From the cell containing the given text, extract its center point as [X, Y] coordinate. 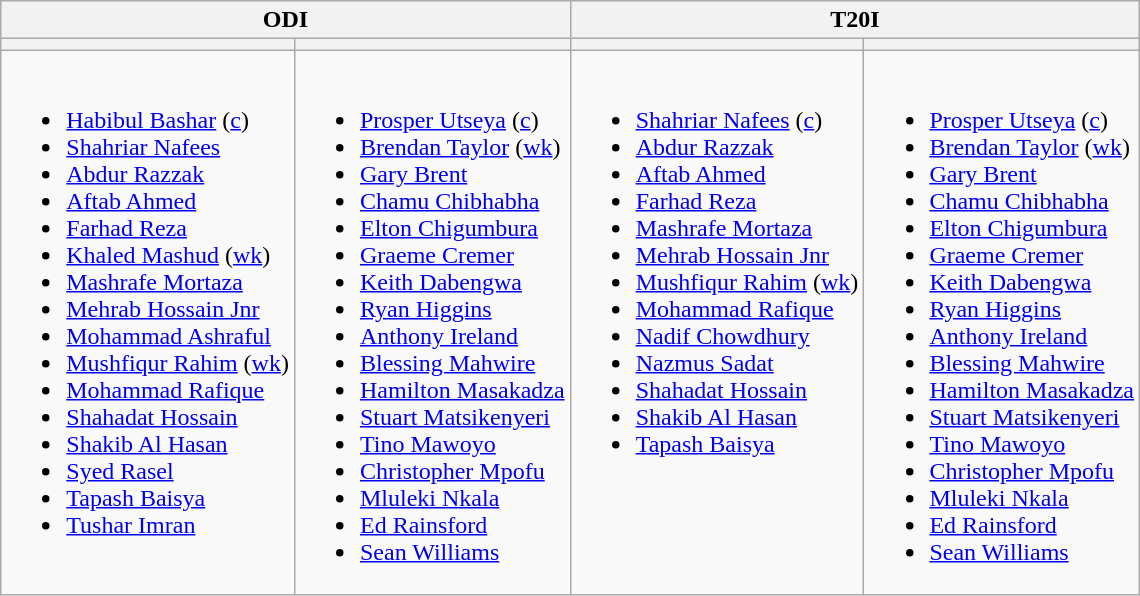
T20I [854, 20]
ODI [286, 20]
